Find where the given text appears and provide that cell's center as [x, y] coordinate. 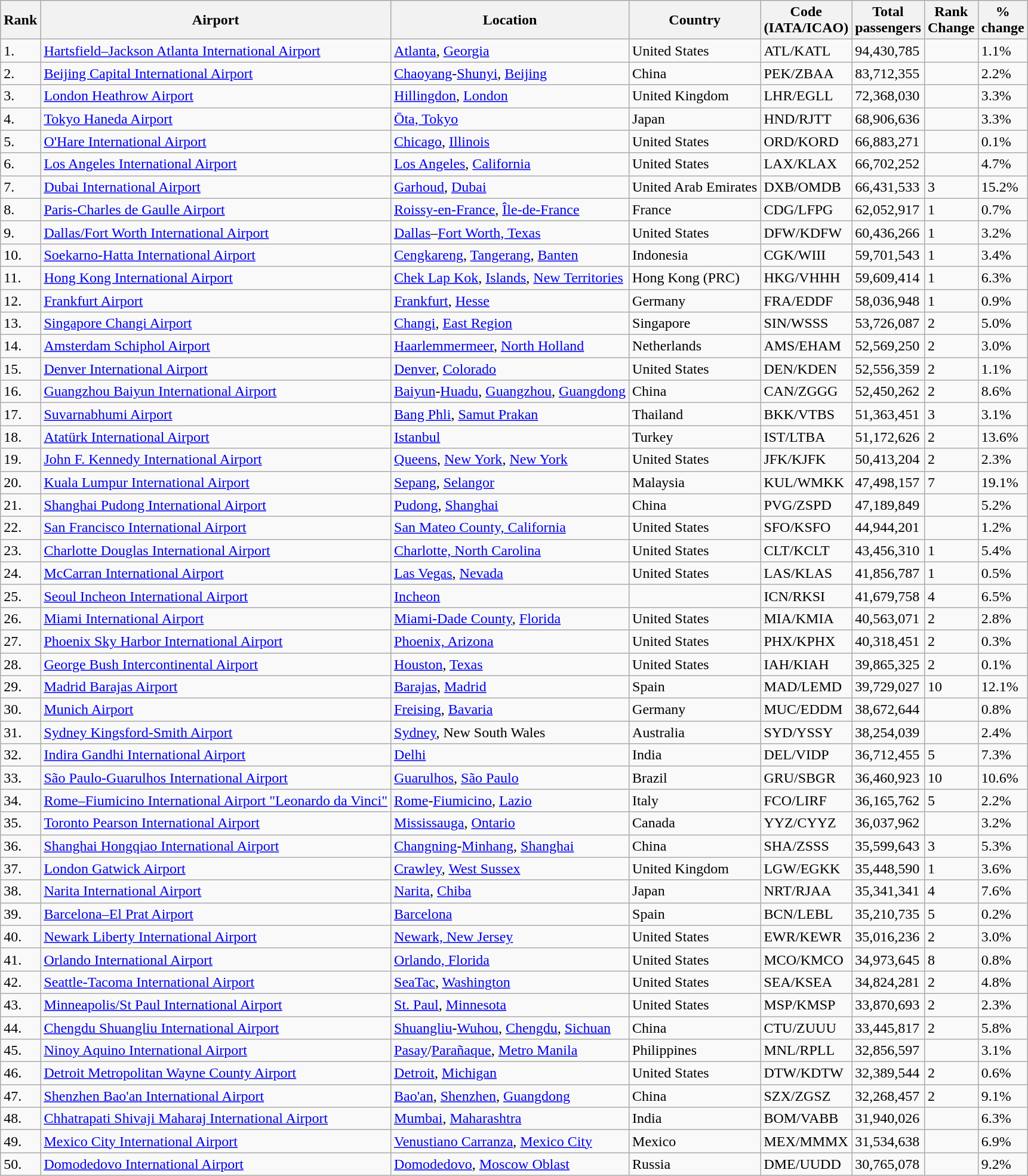
Hong Kong (PRC) [695, 278]
17. [20, 414]
Mississauga, Ontario [510, 823]
Atlanta, Georgia [510, 51]
RankChange [951, 20]
7 [951, 482]
44. [20, 1027]
Netherlands [695, 346]
34,824,281 [888, 982]
Turkey [695, 437]
PEK/ZBAA [806, 73]
Ōta, Tokyo [510, 119]
3.4% [1003, 255]
EWR/KEWR [806, 937]
48. [20, 1119]
Chicago, Illinois [510, 141]
5.8% [1003, 1027]
MSP/KMSP [806, 1005]
Frankfurt, Hesse [510, 300]
11. [20, 278]
0.3% [1003, 641]
1.2% [1003, 528]
Rome-Fiumicino, Lazio [510, 801]
45. [20, 1051]
FRA/EDDF [806, 300]
13. [20, 324]
LGW/EGKK [806, 869]
23. [20, 550]
14. [20, 346]
83,712,355 [888, 73]
Delhi [510, 755]
DEN/KDEN [806, 369]
Garhoud, Dubai [510, 187]
0.7% [1003, 210]
London Heathrow Airport [216, 96]
Cengkareng, Tangerang, Banten [510, 255]
LAS/KLAS [806, 573]
Dallas–Fort Worth, Texas [510, 232]
9.2% [1003, 1164]
Chhatrapati Shivaji Maharaj International Airport [216, 1119]
SEA/KSEA [806, 982]
68,906,636 [888, 119]
9.1% [1003, 1096]
36,460,923 [888, 778]
Mexico City International Airport [216, 1141]
Rome–Fiumicino International Airport "Leonardo da Vinci" [216, 801]
Narita, Chiba [510, 891]
Shuangliu-Wuhou, Chengdu, Sichuan [510, 1027]
35,599,643 [888, 846]
33,445,817 [888, 1027]
41,679,758 [888, 596]
59,701,543 [888, 255]
30,765,078 [888, 1164]
32. [20, 755]
MUC/EDDM [806, 710]
Detroit Metropolitan Wayne County Airport [216, 1073]
Malaysia [695, 482]
1. [20, 51]
St. Paul, Minnesota [510, 1005]
52,556,359 [888, 369]
5.2% [1003, 505]
Kuala Lumpur International Airport [216, 482]
CGK/WIII [806, 255]
Location [510, 20]
Changi, East Region [510, 324]
%change [1003, 20]
MIA/KMIA [806, 618]
Domodedovo International Airport [216, 1164]
12. [20, 300]
28. [20, 664]
Barcelona–El Prat Airport [216, 914]
19.1% [1003, 482]
8.6% [1003, 392]
Australia [695, 732]
32,856,597 [888, 1051]
Los Angeles, California [510, 164]
31,534,638 [888, 1141]
Soekarno-Hatta International Airport [216, 255]
Chaoyang-Shunyi, Beijing [510, 73]
SHA/ZSSS [806, 846]
Phoenix Sky Harbor International Airport [216, 641]
9. [20, 232]
Phoenix, Arizona [510, 641]
50,413,204 [888, 460]
DEL/VIDP [806, 755]
Orlando International Airport [216, 959]
MCO/KMCO [806, 959]
BOM/VABB [806, 1119]
Roissy-en-France, Île-de-France [510, 210]
22. [20, 528]
HND/RJTT [806, 119]
38,672,644 [888, 710]
Venustiano Carranza, Mexico City [510, 1141]
Barcelona [510, 914]
38,254,039 [888, 732]
6.5% [1003, 596]
62,052,917 [888, 210]
66,431,533 [888, 187]
Canada [695, 823]
27. [20, 641]
15. [20, 369]
60,436,266 [888, 232]
5. [20, 141]
Guangzhou Baiyun International Airport [216, 392]
Indira Gandhi International Airport [216, 755]
34,973,645 [888, 959]
Domodedovo, Moscow Oblast [510, 1164]
Incheon [510, 596]
Narita International Airport [216, 891]
LHR/EGLL [806, 96]
72,368,030 [888, 96]
Beijing Capital International Airport [216, 73]
Los Angeles International Airport [216, 164]
3. [20, 96]
Denver International Airport [216, 369]
BKK/VTBS [806, 414]
KUL/WMKK [806, 482]
IAH/KIAH [806, 664]
43,456,310 [888, 550]
94,430,785 [888, 51]
Bao'an, Shenzhen, Guangdong [510, 1096]
Paris-Charles de Gaulle Airport [216, 210]
0.9% [1003, 300]
21. [20, 505]
MNL/RPLL [806, 1051]
35,210,735 [888, 914]
6. [20, 164]
49. [20, 1141]
2.8% [1003, 618]
10.6% [1003, 778]
Country [695, 20]
São Paulo-Guarulhos International Airport [216, 778]
25. [20, 596]
36. [20, 846]
38. [20, 891]
JFK/KJFK [806, 460]
8 [951, 959]
Mexico [695, 1141]
33. [20, 778]
Pudong, Shanghai [510, 505]
41. [20, 959]
O'Hare International Airport [216, 141]
CAN/ZGGG [806, 392]
Newark Liberty International Airport [216, 937]
France [695, 210]
30. [20, 710]
40,563,071 [888, 618]
59,609,414 [888, 278]
Chengdu Shuangliu International Airport [216, 1027]
24. [20, 573]
CTU/ZUUU [806, 1027]
0.5% [1003, 573]
Atatürk International Airport [216, 437]
Chek Lap Kok, Islands, New Territories [510, 278]
Ninoy Aquino International Airport [216, 1051]
SIN/WSSS [806, 324]
SFO/KSFO [806, 528]
NRT/RJAA [806, 891]
39,865,325 [888, 664]
43. [20, 1005]
41,856,787 [888, 573]
Tokyo Haneda Airport [216, 119]
ICN/RKSI [806, 596]
Russia [695, 1164]
44,944,201 [888, 528]
Guarulhos, São Paulo [510, 778]
HKG/VHHH [806, 278]
Baiyun-Huadu, Guangzhou, Guangdong [510, 392]
51,363,451 [888, 414]
Indonesia [695, 255]
Queens, New York, New York [510, 460]
Hartsfield–Jackson Atlanta International Airport [216, 51]
4.7% [1003, 164]
2.4% [1003, 732]
DME/UUDD [806, 1164]
42. [20, 982]
Miami International Airport [216, 618]
5.4% [1003, 550]
MAD/LEMD [806, 687]
LAX/KLAX [806, 164]
PVG/ZSPD [806, 505]
YYZ/CYYZ [806, 823]
20. [20, 482]
IST/LTBA [806, 437]
GRU/SBGR [806, 778]
46. [20, 1073]
37. [20, 869]
Miami-Dade County, Florida [510, 618]
AMS/EHAM [806, 346]
Denver, Colorado [510, 369]
8. [20, 210]
50. [20, 1164]
SeaTac, Washington [510, 982]
7. [20, 187]
Hong Kong International Airport [216, 278]
Shenzhen Bao'an International Airport [216, 1096]
Freising, Bavaria [510, 710]
Airport [216, 20]
Italy [695, 801]
SZX/ZGSZ [806, 1096]
39,729,027 [888, 687]
33,870,693 [888, 1005]
Madrid Barajas Airport [216, 687]
Rank [20, 20]
San Mateo County, California [510, 528]
Shanghai Pudong International Airport [216, 505]
Dubai International Airport [216, 187]
31. [20, 732]
39. [20, 914]
12.1% [1003, 687]
PHX/KPHX [806, 641]
DTW/KDTW [806, 1073]
MEX/MMMX [806, 1141]
5.0% [1003, 324]
FCO/LIRF [806, 801]
40. [20, 937]
32,389,544 [888, 1073]
Toronto Pearson International Airport [216, 823]
DXB/OMDB [806, 187]
Sydney Kingsford-Smith Airport [216, 732]
CDG/LFPG [806, 210]
52,450,262 [888, 392]
Suvarnabhumi Airport [216, 414]
Bang Phli, Samut Prakan [510, 414]
George Bush Intercontinental Airport [216, 664]
52,569,250 [888, 346]
6.9% [1003, 1141]
San Francisco International Airport [216, 528]
7.6% [1003, 891]
London Gatwick Airport [216, 869]
Code(IATA/ICAO) [806, 20]
47. [20, 1096]
26. [20, 618]
10. [20, 255]
32,268,457 [888, 1096]
ATL/KATL [806, 51]
Las Vegas, Nevada [510, 573]
2. [20, 73]
Singapore [695, 324]
Orlando, Florida [510, 959]
Charlotte Douglas International Airport [216, 550]
7.3% [1003, 755]
Frankfurt Airport [216, 300]
Detroit, Michigan [510, 1073]
35,341,341 [888, 891]
13.6% [1003, 437]
35. [20, 823]
Totalpassengers [888, 20]
58,036,948 [888, 300]
4. [20, 119]
Dallas/Fort Worth International Airport [216, 232]
Sydney, New South Wales [510, 732]
Mumbai, Maharashtra [510, 1119]
66,702,252 [888, 164]
Barajas, Madrid [510, 687]
Shanghai Hongqiao International Airport [216, 846]
36,165,762 [888, 801]
John F. Kennedy International Airport [216, 460]
3.6% [1003, 869]
53,726,087 [888, 324]
SYD/YSSY [806, 732]
Singapore Changi Airport [216, 324]
Minneapolis/St Paul International Airport [216, 1005]
Munich Airport [216, 710]
36,037,962 [888, 823]
Hillingdon, London [510, 96]
McCarran International Airport [216, 573]
Philippines [695, 1051]
Newark, New Jersey [510, 937]
35,016,236 [888, 937]
51,172,626 [888, 437]
36,712,455 [888, 755]
Haarlemmermeer, North Holland [510, 346]
15.2% [1003, 187]
35,448,590 [888, 869]
Changning-Minhang, Shanghai [510, 846]
4.8% [1003, 982]
19. [20, 460]
BCN/LEBL [806, 914]
Pasay/Parañaque, Metro Manila [510, 1051]
34. [20, 801]
ORD/KORD [806, 141]
Charlotte, North Carolina [510, 550]
Brazil [695, 778]
DFW/KDFW [806, 232]
47,498,157 [888, 482]
0.2% [1003, 914]
Thailand [695, 414]
Houston, Texas [510, 664]
Sepang, Selangor [510, 482]
Seattle-Tacoma International Airport [216, 982]
16. [20, 392]
Crawley, West Sussex [510, 869]
47,189,849 [888, 505]
29. [20, 687]
0.6% [1003, 1073]
CLT/KCLT [806, 550]
Seoul Incheon International Airport [216, 596]
Amsterdam Schiphol Airport [216, 346]
40,318,451 [888, 641]
Istanbul [510, 437]
31,940,026 [888, 1119]
18. [20, 437]
5.3% [1003, 846]
66,883,271 [888, 141]
United Arab Emirates [695, 187]
